Return the (X, Y) coordinate for the center point of the cell that contains the specified text.  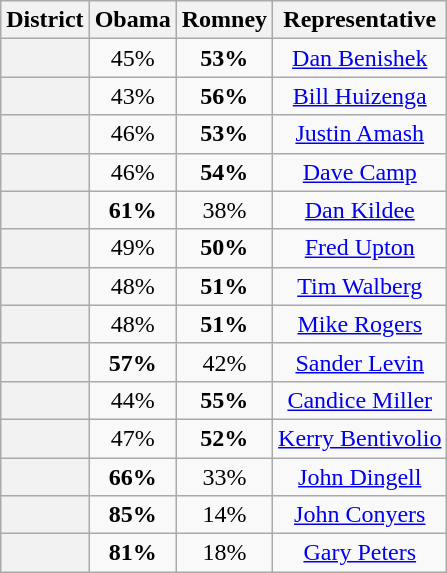
50% (224, 248)
57% (132, 362)
Dan Benishek (360, 58)
61% (132, 210)
44% (132, 400)
56% (224, 96)
Representative (360, 20)
14% (224, 515)
Bill Huizenga (360, 96)
District (45, 20)
43% (132, 96)
33% (224, 477)
42% (224, 362)
81% (132, 553)
85% (132, 515)
38% (224, 210)
Gary Peters (360, 553)
49% (132, 248)
66% (132, 477)
Tim Walberg (360, 286)
Candice Miller (360, 400)
18% (224, 553)
Dave Camp (360, 172)
Dan Kildee (360, 210)
Sander Levin (360, 362)
52% (224, 438)
Mike Rogers (360, 324)
47% (132, 438)
John Conyers (360, 515)
Fred Upton (360, 248)
John Dingell (360, 477)
Kerry Bentivolio (360, 438)
Obama (132, 20)
Romney (224, 20)
Justin Amash (360, 134)
54% (224, 172)
45% (132, 58)
55% (224, 400)
